Capture the cell that displays the provided text and extract its (X, Y) central coordinate. 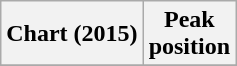
Peakposition (189, 34)
Chart (2015) (72, 34)
